Output the [x, y] coordinate of the center of the cell containing the given text.  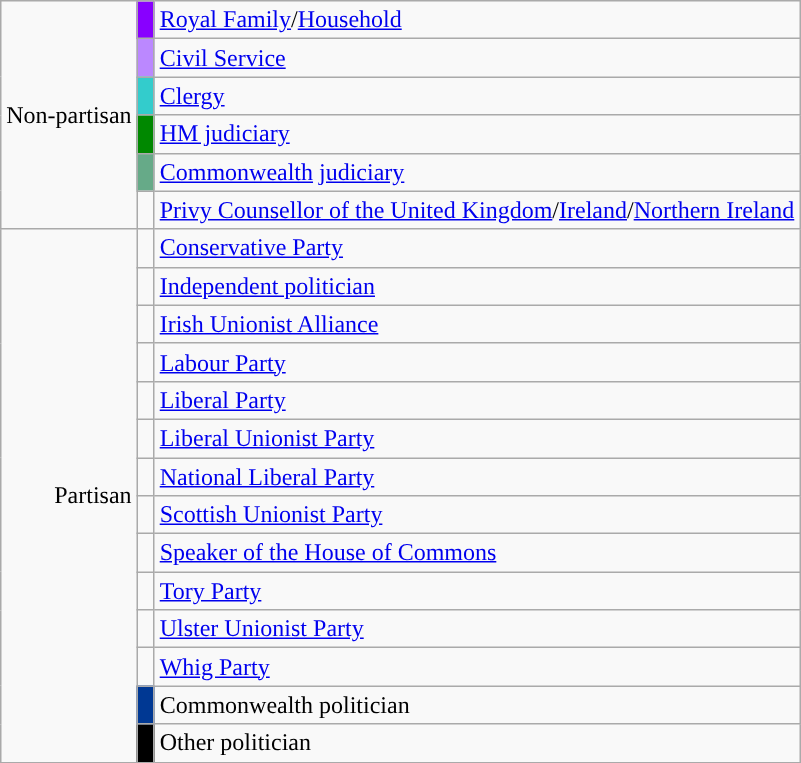
Liberal Party [477, 400]
Conservative Party [477, 248]
Commonwealth judiciary [477, 172]
Clergy [477, 96]
Independent politician [477, 286]
Irish Unionist Alliance [477, 324]
Civil Service [477, 58]
Scottish Unionist Party [477, 515]
Privy Counsellor of the United Kingdom/Ireland/Northern Ireland [477, 210]
Whig Party [477, 667]
Labour Party [477, 362]
Royal Family/Household [477, 20]
Partisan [69, 496]
Commonwealth politician [477, 705]
Ulster Unionist Party [477, 629]
HM judiciary [477, 134]
Speaker of the House of Commons [477, 553]
Non-partisan [69, 115]
Other politician [477, 743]
Tory Party [477, 591]
National Liberal Party [477, 477]
Liberal Unionist Party [477, 438]
